Locate the cell with the specified text and output its (X, Y) center coordinate. 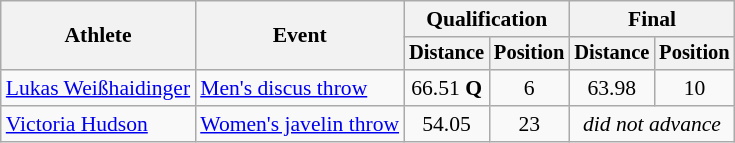
Women's javelin throw (300, 124)
Event (300, 36)
10 (694, 88)
Qualification (486, 19)
Men's discus throw (300, 88)
Final (652, 19)
23 (529, 124)
6 (529, 88)
54.05 (446, 124)
63.98 (612, 88)
66.51 Q (446, 88)
did not advance (652, 124)
Lukas Weißhaidinger (98, 88)
Victoria Hudson (98, 124)
Athlete (98, 36)
